Return the (X, Y) coordinate for the center point of the cell that contains the specified text.  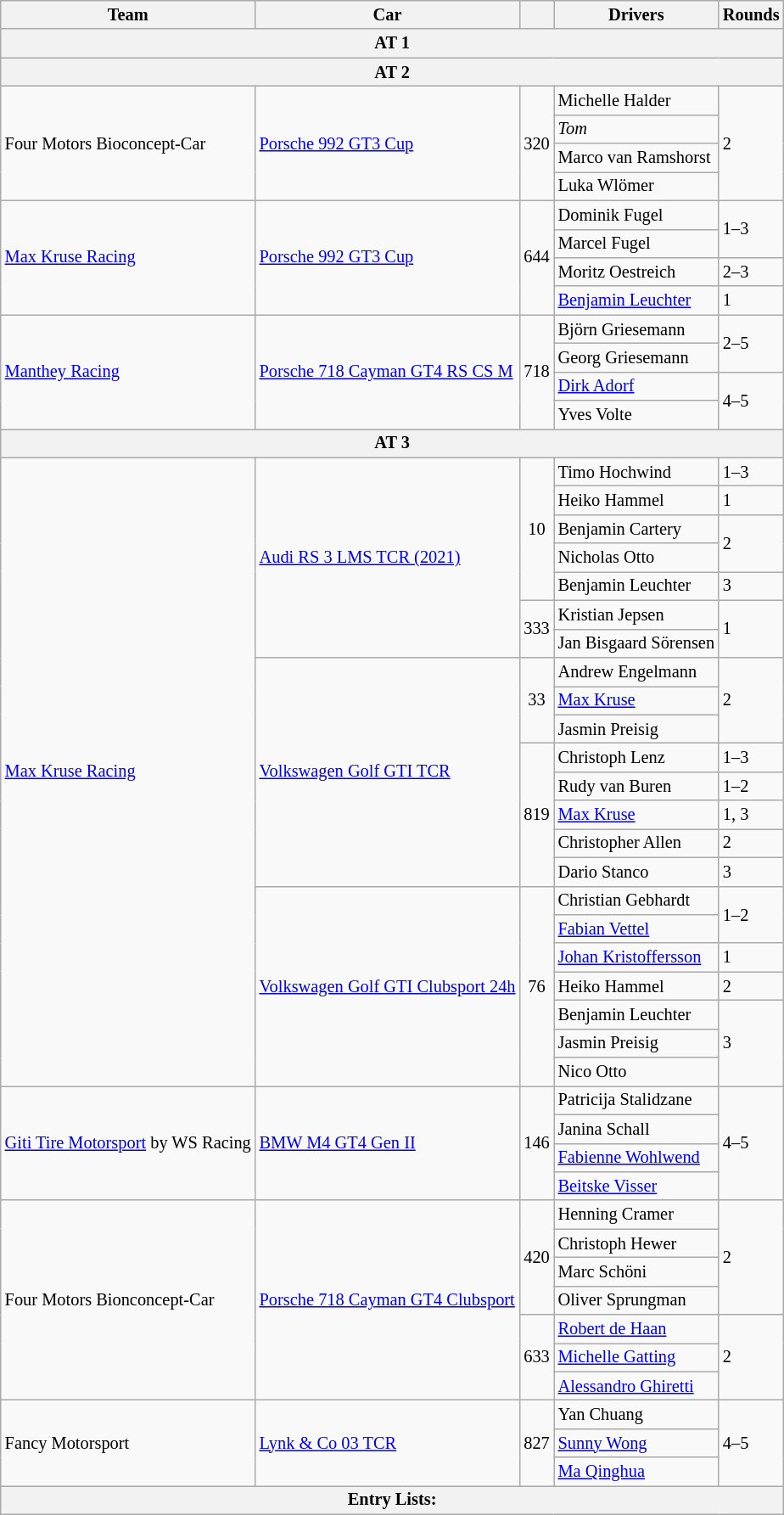
Ma Qinghua (636, 1472)
Tom (636, 129)
Jan Bisgaard Sörensen (636, 643)
Volkswagen Golf GTI Clubsport 24h (388, 986)
Christoph Lenz (636, 757)
Christian Gebhardt (636, 901)
Fabian Vettel (636, 929)
644 (536, 258)
AT 1 (392, 43)
Michelle Gatting (636, 1357)
Alessandro Ghiretti (636, 1386)
Andrew Engelmann (636, 671)
Lynk & Co 03 TCR (388, 1443)
Manthey Racing (128, 372)
Janina Schall (636, 1129)
Timo Hochwind (636, 472)
Moritz Oestreich (636, 272)
Oliver Sprungman (636, 1300)
633 (536, 1358)
Yan Chuang (636, 1415)
Björn Griesemann (636, 329)
Porsche 718 Cayman GT4 Clubsport (388, 1300)
Fabienne Wohlwend (636, 1158)
1, 3 (752, 815)
Robert de Haan (636, 1329)
Team (128, 14)
Dirk Adorf (636, 386)
2–5 (752, 343)
Four Motors Bionconcept-Car (128, 1300)
Porsche 718 Cayman GT4 RS CS M (388, 372)
Yves Volte (636, 415)
Patricija Stalidzane (636, 1100)
Fancy Motorsport (128, 1443)
Luka Wlömer (636, 186)
Georg Griesemann (636, 357)
Volkswagen Golf GTI TCR (388, 771)
Drivers (636, 14)
Christopher Allen (636, 843)
Nico Otto (636, 1072)
76 (536, 986)
320 (536, 143)
Audi RS 3 LMS TCR (2021) (388, 558)
Henning Cramer (636, 1215)
Dario Stanco (636, 872)
Four Motors Bioconcept-Car (128, 143)
BMW M4 GT4 Gen II (388, 1142)
420 (536, 1258)
Marc Schöni (636, 1271)
Entry Lists: (392, 1500)
Johan Kristoffersson (636, 957)
10 (536, 529)
Giti Tire Motorsport by WS Racing (128, 1142)
Nicholas Otto (636, 558)
Michelle Halder (636, 100)
AT 3 (392, 443)
Marco van Ramshorst (636, 158)
Sunny Wong (636, 1443)
333 (536, 628)
Benjamin Cartery (636, 529)
Car (388, 14)
Dominik Fugel (636, 215)
827 (536, 1443)
33 (536, 699)
146 (536, 1142)
718 (536, 372)
819 (536, 814)
Marcel Fugel (636, 244)
Kristian Jepsen (636, 614)
Beitske Visser (636, 1186)
Christoph Hewer (636, 1243)
Rounds (752, 14)
2–3 (752, 272)
Rudy van Buren (636, 786)
AT 2 (392, 72)
